Scan for the cell matching the given text and deliver its [x, y] coordinate at center. 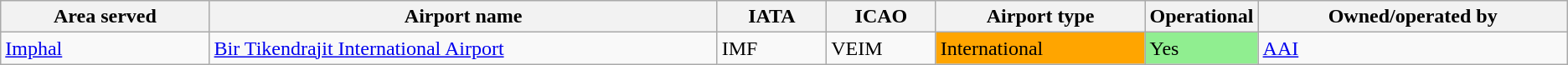
Area served [106, 17]
AAI [1412, 48]
IMF [771, 48]
IATA [771, 17]
Operational [1201, 17]
Imphal [106, 48]
Airport type [1040, 17]
Yes [1201, 48]
International [1040, 48]
Airport name [463, 17]
ICAO [881, 17]
VEIM [881, 48]
Bir Tikendrajit International Airport [463, 48]
Owned/operated by [1412, 17]
